Output the [x, y] coordinate of the center of the cell containing the given text.  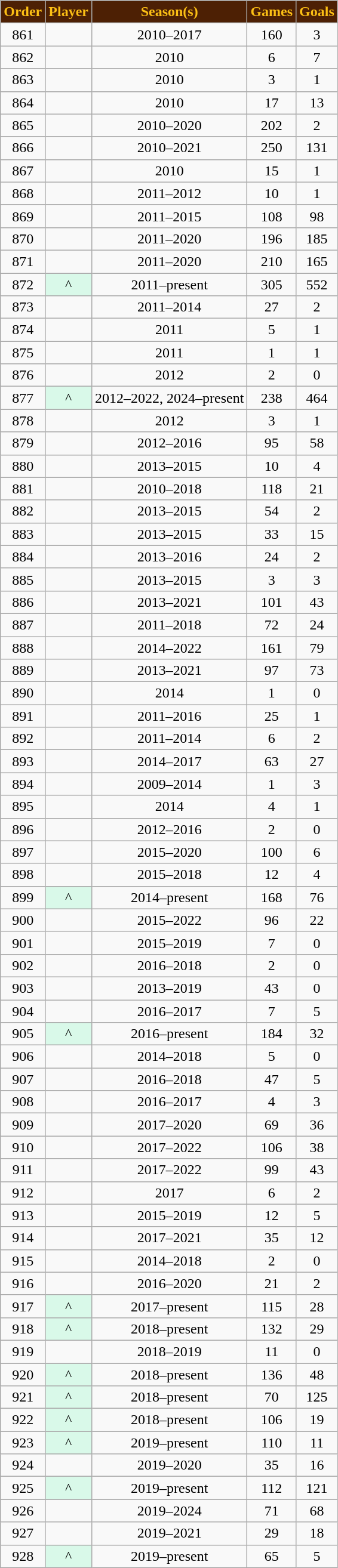
2015–2022 [169, 920]
2010–2018 [169, 489]
2014–2017 [169, 761]
904 [23, 1011]
912 [23, 1193]
97 [272, 671]
919 [23, 1351]
76 [317, 897]
2016–2020 [169, 1283]
2013–2019 [169, 988]
2011–2018 [169, 625]
887 [23, 625]
884 [23, 557]
870 [23, 239]
862 [23, 57]
79 [317, 647]
160 [272, 35]
2011–2012 [169, 193]
118 [272, 489]
101 [272, 602]
2015–2018 [169, 875]
868 [23, 193]
879 [23, 443]
908 [23, 1102]
921 [23, 1397]
2013–2016 [169, 557]
70 [272, 1397]
916 [23, 1283]
905 [23, 1034]
888 [23, 647]
100 [272, 852]
915 [23, 1261]
914 [23, 1238]
13 [317, 103]
305 [272, 285]
866 [23, 148]
925 [23, 1488]
901 [23, 943]
48 [317, 1374]
36 [317, 1125]
917 [23, 1306]
894 [23, 784]
110 [272, 1443]
877 [23, 398]
2017–2020 [169, 1125]
136 [272, 1374]
881 [23, 489]
115 [272, 1306]
889 [23, 671]
909 [23, 1125]
2016–present [169, 1034]
98 [317, 216]
2014–2022 [169, 647]
924 [23, 1465]
Player [69, 12]
922 [23, 1420]
464 [317, 398]
928 [23, 1556]
72 [272, 625]
872 [23, 285]
890 [23, 693]
2019–2021 [169, 1533]
47 [272, 1079]
918 [23, 1329]
28 [317, 1306]
864 [23, 103]
250 [272, 148]
165 [317, 261]
2019–2020 [169, 1465]
2011–2015 [169, 216]
2012–2022, 2024–present [169, 398]
897 [23, 852]
902 [23, 965]
22 [317, 920]
903 [23, 988]
73 [317, 671]
863 [23, 80]
18 [317, 1533]
Goals [317, 12]
876 [23, 375]
883 [23, 534]
882 [23, 511]
71 [272, 1511]
878 [23, 421]
911 [23, 1170]
96 [272, 920]
65 [272, 1556]
58 [317, 443]
38 [317, 1147]
900 [23, 920]
871 [23, 261]
926 [23, 1511]
185 [317, 239]
869 [23, 216]
552 [317, 285]
861 [23, 35]
893 [23, 761]
210 [272, 261]
892 [23, 739]
920 [23, 1374]
907 [23, 1079]
899 [23, 897]
2014–present [169, 897]
906 [23, 1057]
895 [23, 807]
19 [317, 1420]
132 [272, 1329]
Order [23, 12]
168 [272, 897]
2011–2016 [169, 716]
2017–2021 [169, 1238]
33 [272, 534]
161 [272, 647]
2010–2017 [169, 35]
2009–2014 [169, 784]
Games [272, 12]
910 [23, 1147]
63 [272, 761]
867 [23, 171]
196 [272, 239]
16 [317, 1465]
891 [23, 716]
202 [272, 125]
875 [23, 353]
125 [317, 1397]
2018–2019 [169, 1351]
121 [317, 1488]
2010–2020 [169, 125]
885 [23, 579]
2010–2021 [169, 148]
25 [272, 716]
2019–2024 [169, 1511]
923 [23, 1443]
99 [272, 1170]
17 [272, 103]
69 [272, 1125]
131 [317, 148]
54 [272, 511]
32 [317, 1034]
873 [23, 307]
874 [23, 330]
108 [272, 216]
913 [23, 1215]
898 [23, 875]
95 [272, 443]
112 [272, 1488]
2017–present [169, 1306]
Season(s) [169, 12]
2017 [169, 1193]
880 [23, 466]
238 [272, 398]
896 [23, 829]
2015–2020 [169, 852]
927 [23, 1533]
2011–present [169, 285]
865 [23, 125]
184 [272, 1034]
886 [23, 602]
68 [317, 1511]
